Identify which cell holds the provided text, then report its (x, y) central coordinate. 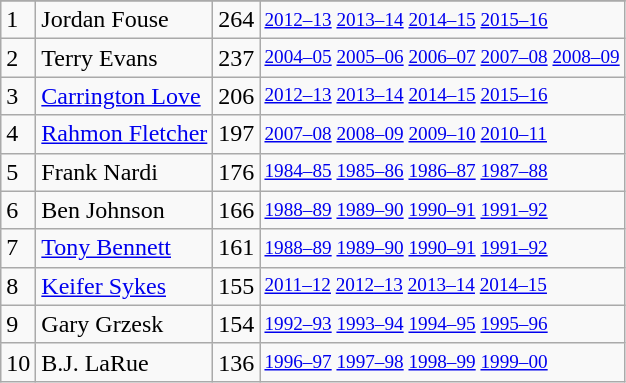
2 (18, 58)
9 (18, 324)
Rahmon Fletcher (124, 134)
166 (236, 210)
1 (18, 20)
1996–97 1997–98 1998–99 1999–00 (442, 362)
176 (236, 172)
155 (236, 286)
3 (18, 96)
Carrington Love (124, 96)
Ben Johnson (124, 210)
2004–05 2005–06 2006–07 2007–08 2008–09 (442, 58)
2011–12 2012–13 2013–14 2014–15 (442, 286)
7 (18, 248)
B.J. LaRue (124, 362)
10 (18, 362)
161 (236, 248)
5 (18, 172)
237 (236, 58)
Keifer Sykes (124, 286)
2007–08 2008–09 2009–10 2010–11 (442, 134)
8 (18, 286)
Tony Bennett (124, 248)
1992–93 1993–94 1994–95 1995–96 (442, 324)
264 (236, 20)
Frank Nardi (124, 172)
4 (18, 134)
197 (236, 134)
Gary Grzesk (124, 324)
6 (18, 210)
Terry Evans (124, 58)
Jordan Fouse (124, 20)
206 (236, 96)
154 (236, 324)
1984–85 1985–86 1986–87 1987–88 (442, 172)
136 (236, 362)
